Search for the cell housing the specified text and yield its (X, Y) center coordinate. 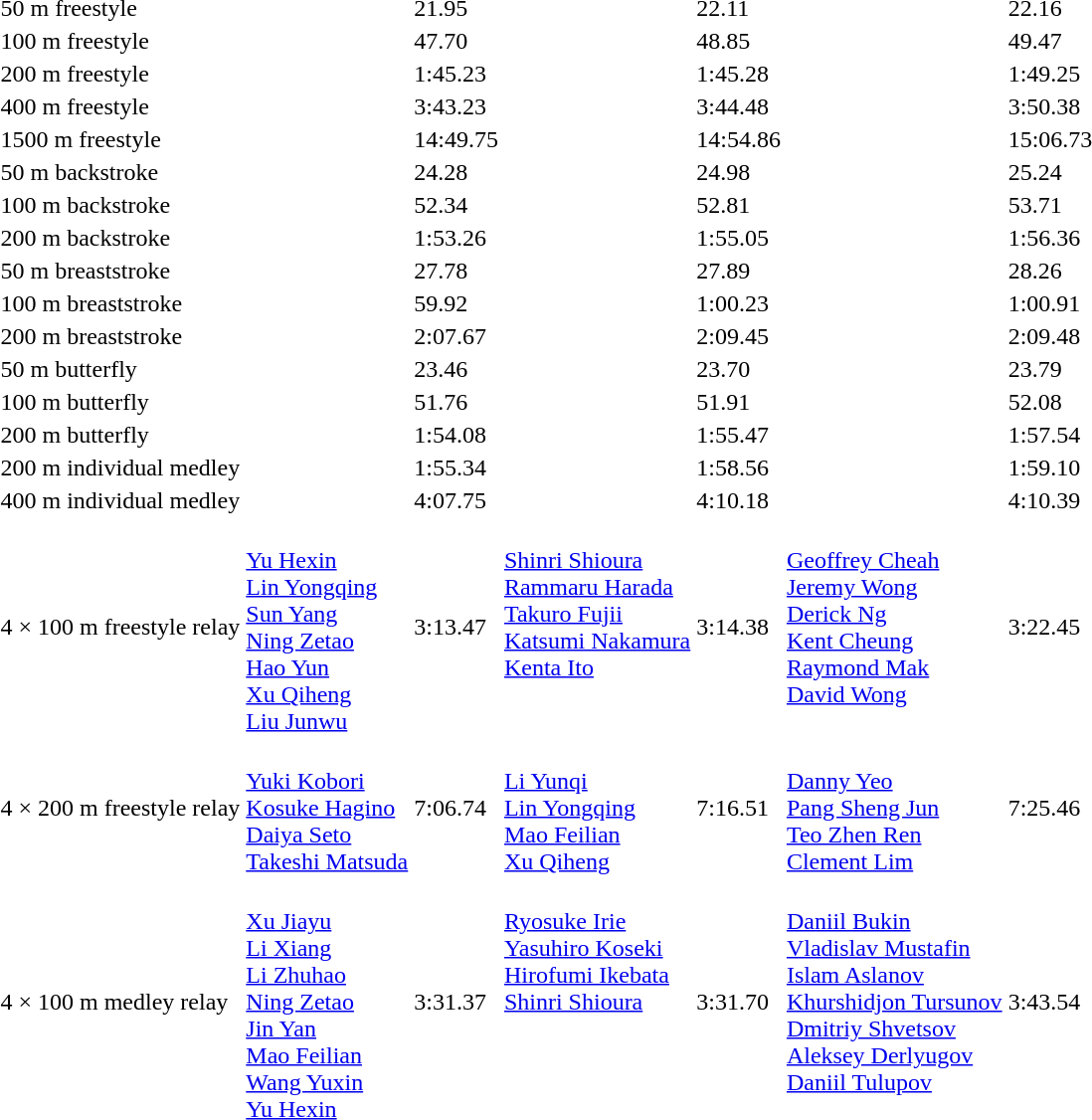
47.70 (456, 41)
3:14.38 (739, 627)
Yuki KoboriKosuke HaginoDaiya SetoTakeshi Matsuda (327, 808)
27.89 (739, 271)
1:58.56 (739, 467)
Geoffrey CheahJeremy WongDerick NgKent CheungRaymond MakDavid Wong (894, 627)
4:07.75 (456, 500)
2:09.45 (739, 336)
23.46 (456, 369)
14:54.86 (739, 139)
7:16.51 (739, 808)
3:43.23 (456, 106)
1:45.28 (739, 74)
1:55.47 (739, 435)
2:07.67 (456, 336)
59.92 (456, 303)
7:06.74 (456, 808)
24.98 (739, 172)
14:49.75 (456, 139)
3:44.48 (739, 106)
27.78 (456, 271)
23.70 (739, 369)
24.28 (456, 172)
1:53.26 (456, 238)
Yu HexinLin YongqingSun YangNing ZetaoHao YunXu QihengLiu Junwu (327, 627)
1:55.05 (739, 238)
Shinri ShiouraRammaru HaradaTakuro FujiiKatsumi NakamuraKenta Ito (597, 627)
Li YunqiLin YongqingMao FeilianXu Qiheng (597, 808)
3:13.47 (456, 627)
52.34 (456, 205)
1:00.23 (739, 303)
52.81 (739, 205)
Danny YeoPang Sheng JunTeo Zhen RenClement Lim (894, 808)
1:45.23 (456, 74)
51.91 (739, 402)
51.76 (456, 402)
1:54.08 (456, 435)
1:55.34 (456, 467)
48.85 (739, 41)
4:10.18 (739, 500)
